For the text-containing cell, return its midpoint in (X, Y) coordinate format. 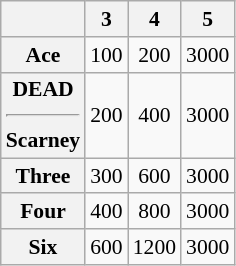
300 (106, 176)
800 (154, 212)
1200 (154, 247)
Six (43, 247)
4 (154, 19)
100 (106, 55)
Four (43, 212)
Three (43, 176)
DEADScarney (43, 115)
3 (106, 19)
5 (208, 19)
Ace (43, 55)
